For the text-containing cell, return its midpoint in (x, y) coordinate format. 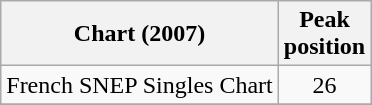
French SNEP Singles Chart (140, 85)
Peakposition (324, 34)
26 (324, 85)
Chart (2007) (140, 34)
